Provide the (x, y) coordinate of the cell's center where the given text is located.  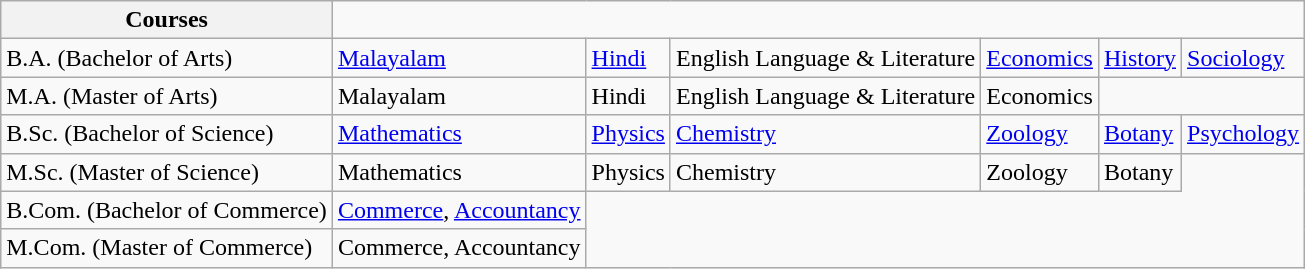
Courses (167, 20)
History (1140, 58)
M.Sc. (Master of Science) (167, 172)
B.A. (Bachelor of Arts) (167, 58)
B.Com. (Bachelor of Commerce) (167, 210)
Sociology (1244, 58)
M.A. (Master of Arts) (167, 96)
B.Sc. (Bachelor of Science) (167, 134)
Psychology (1244, 134)
M.Com. (Master of Commerce) (167, 248)
